Detect which cell encompasses the target text, then output its [x, y] center coordinate. 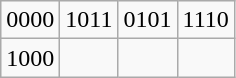
1110 [206, 20]
0101 [148, 20]
1011 [89, 20]
1000 [30, 58]
0000 [30, 20]
